Output the [x, y] coordinate of the center of the cell containing the given text.  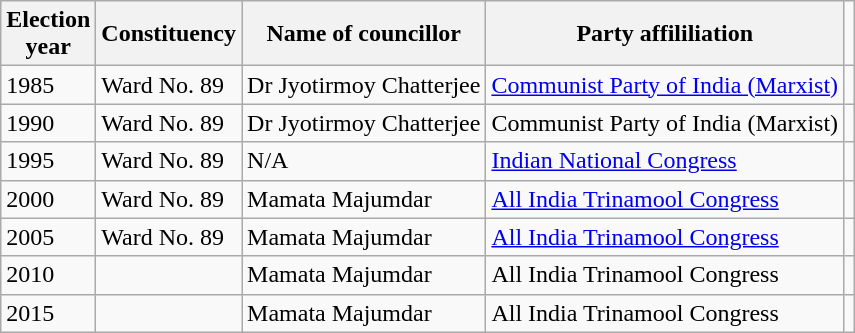
Party affililiation [665, 34]
Constituency [169, 34]
Indian National Congress [665, 161]
2000 [48, 199]
1985 [48, 85]
Name of councillor [364, 34]
2015 [48, 313]
2005 [48, 237]
N/A [364, 161]
Election year [48, 34]
1995 [48, 161]
2010 [48, 275]
1990 [48, 123]
